Provide the (X, Y) coordinate of the cell's center where the given text is located.  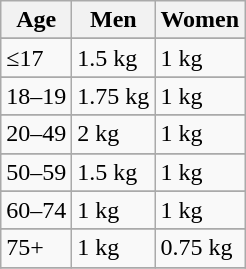
18–19 (36, 96)
Men (114, 20)
0.75 kg (200, 248)
2 kg (114, 134)
20–49 (36, 134)
Age (36, 20)
75+ (36, 248)
60–74 (36, 210)
1.75 kg (114, 96)
≤17 (36, 58)
50–59 (36, 172)
Women (200, 20)
